Provide the (x, y) coordinate of the cell's center where the given text is located.  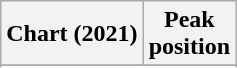
Chart (2021) (72, 34)
Peakposition (189, 34)
